Identify which cell holds the provided text, then report its [X, Y] central coordinate. 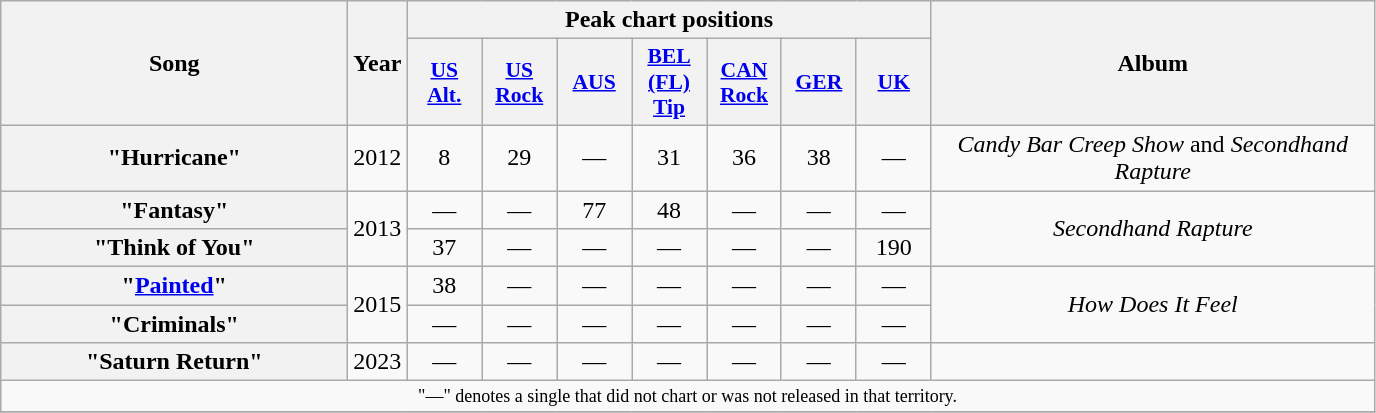
190 [894, 248]
AUS [594, 82]
2012 [378, 158]
2013 [378, 228]
"Painted" [174, 286]
Year [378, 64]
"Criminals" [174, 324]
Candy Bar Creep Show and Secondhand Rapture [1152, 158]
29 [520, 158]
"Hurricane" [174, 158]
Peak chart positions [669, 20]
Album [1152, 64]
CANRock [744, 82]
US Rock [520, 82]
"Think of You" [174, 248]
48 [670, 209]
2015 [378, 305]
"—" denotes a single that did not chart or was not released in that territory. [688, 396]
31 [670, 158]
UK [894, 82]
37 [444, 248]
Song [174, 64]
How Does It Feel [1152, 305]
USAlt. [444, 82]
Secondhand Rapture [1152, 228]
"Saturn Return" [174, 362]
77 [594, 209]
2023 [378, 362]
"Fantasy" [174, 209]
GER [818, 82]
36 [744, 158]
8 [444, 158]
BEL(FL)Tip [670, 82]
